Return the (X, Y) coordinate for the center point of the cell that contains the specified text.  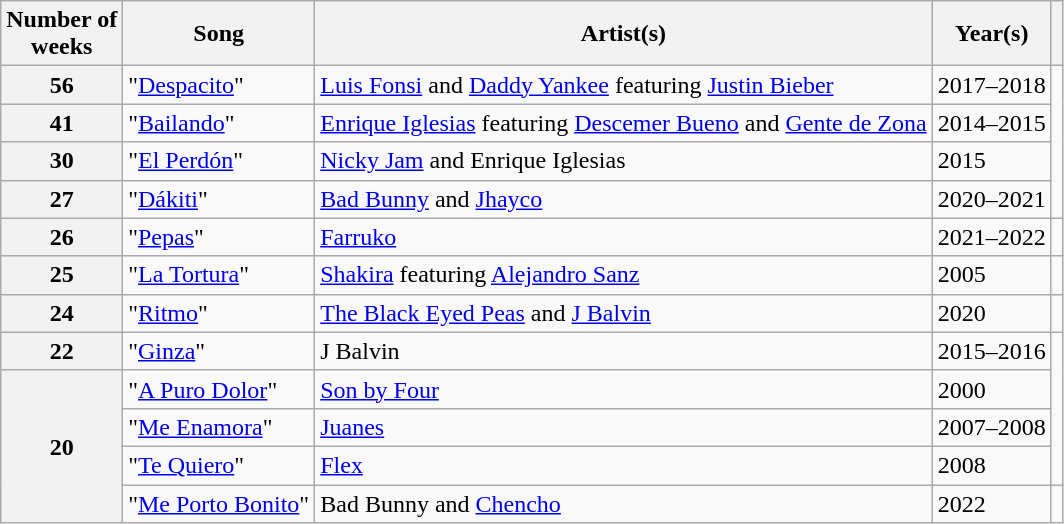
"Dákiti" (219, 199)
"La Tortura" (219, 275)
Juanes (624, 427)
Bad Bunny and Jhayco (624, 199)
24 (62, 313)
Number ofweeks (62, 34)
2005 (992, 275)
"Me Enamora" (219, 427)
2020–2021 (992, 199)
Nicky Jam and Enrique Iglesias (624, 161)
2008 (992, 465)
"Despacito" (219, 85)
Enrique Iglesias featuring Descemer Bueno and Gente de Zona (624, 123)
"Bailando" (219, 123)
Bad Bunny and Chencho (624, 503)
The Black Eyed Peas and J Balvin (624, 313)
Farruko (624, 237)
2022 (992, 503)
25 (62, 275)
30 (62, 161)
"A Puro Dolor" (219, 389)
56 (62, 85)
"Ritmo" (219, 313)
"Ginza" (219, 351)
"El Perdón" (219, 161)
27 (62, 199)
Year(s) (992, 34)
2015 (992, 161)
Shakira featuring Alejandro Sanz (624, 275)
26 (62, 237)
2020 (992, 313)
J Balvin (624, 351)
"Me Porto Bonito" (219, 503)
2007–2008 (992, 427)
Luis Fonsi and Daddy Yankee featuring Justin Bieber (624, 85)
2017–2018 (992, 85)
20 (62, 446)
2021–2022 (992, 237)
2014–2015 (992, 123)
41 (62, 123)
"Te Quiero" (219, 465)
2000 (992, 389)
Son by Four (624, 389)
"Pepas" (219, 237)
Flex (624, 465)
Song (219, 34)
2015–2016 (992, 351)
22 (62, 351)
Artist(s) (624, 34)
